Scan for the cell matching the given text and deliver its (X, Y) coordinate at center. 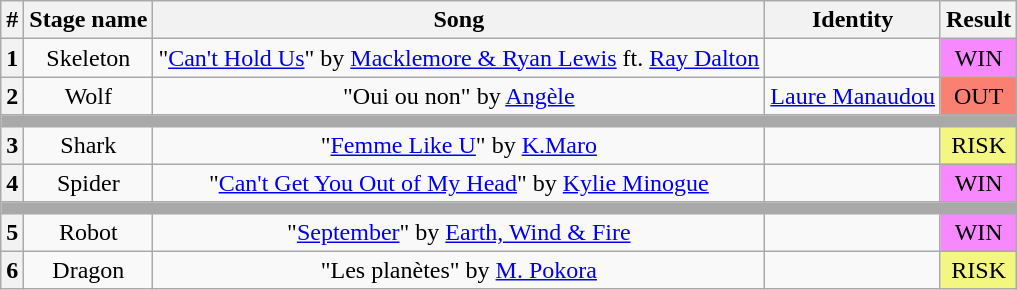
"September" by Earth, Wind & Fire (459, 232)
Skeleton (88, 58)
Dragon (88, 270)
OUT (978, 96)
"Les planètes" by M. Pokora (459, 270)
5 (12, 232)
6 (12, 270)
2 (12, 96)
"Can't Hold Us" by Macklemore & Ryan Lewis ft. Ray Dalton (459, 58)
Result (978, 20)
"Oui ou non" by Angèle (459, 96)
Spider (88, 183)
Laure Manaudou (853, 96)
Wolf (88, 96)
Identity (853, 20)
Robot (88, 232)
"Can't Get You Out of My Head" by Kylie Minogue (459, 183)
# (12, 20)
Song (459, 20)
"Femme Like U" by K.Maro (459, 145)
1 (12, 58)
3 (12, 145)
Shark (88, 145)
4 (12, 183)
Stage name (88, 20)
